Identify which cell holds the provided text, then report its [X, Y] central coordinate. 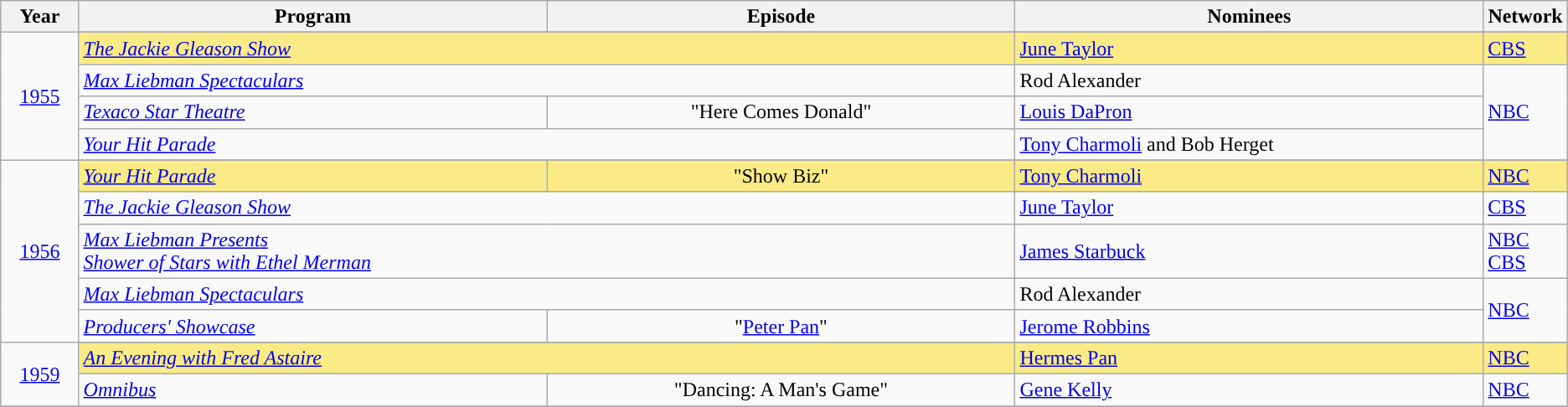
"Dancing: A Man's Game" [781, 389]
Tony Charmoli and Bob Herget [1250, 144]
NBCCBS [1525, 251]
James Starbuck [1250, 251]
Tony Charmoli [1250, 176]
An Evening with Fred Astaire [547, 358]
Louis DaPron [1250, 112]
1955 [40, 96]
Network [1525, 17]
Omnibus [313, 389]
Gene Kelly [1250, 389]
Jerome Robbins [1250, 326]
Year [40, 17]
1956 [40, 251]
"Here Comes Donald" [781, 112]
Producers' Showcase [313, 326]
Hermes Pan [1250, 358]
Max Liebman PresentsShower of Stars with Ethel Merman [547, 251]
Nominees [1250, 17]
"Show Biz" [781, 176]
Program [313, 17]
"Peter Pan" [781, 326]
Episode [781, 17]
Texaco Star Theatre [313, 112]
1959 [40, 374]
